From the cell containing the given text, extract its center point as [x, y] coordinate. 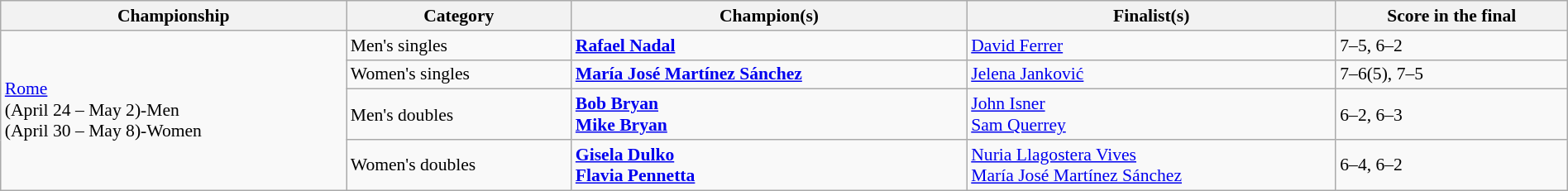
Men's singles [459, 45]
Champion(s) [769, 16]
Championship [174, 16]
John Isner Sam Querrey [1151, 114]
Women's singles [459, 74]
7–5, 6–2 [1451, 45]
Rome(April 24 – May 2)-Men(April 30 – May 8)-Women [174, 111]
Jelena Janković [1151, 74]
Score in the final [1451, 16]
Gisela Dulko Flavia Pennetta [769, 165]
Finalist(s) [1151, 16]
Bob Bryan Mike Bryan [769, 114]
7–6(5), 7–5 [1451, 74]
María José Martínez Sánchez [769, 74]
David Ferrer [1151, 45]
Women's doubles [459, 165]
Rafael Nadal [769, 45]
Nuria Llagostera Vives María José Martínez Sánchez [1151, 165]
Category [459, 16]
6–2, 6–3 [1451, 114]
6–4, 6–2 [1451, 165]
Men's doubles [459, 114]
